Identify which cell holds the provided text, then report its [X, Y] central coordinate. 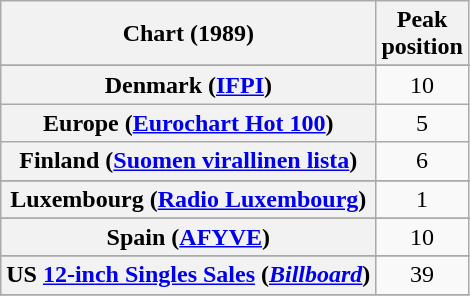
US 12-inch Singles Sales (Billboard) [188, 275]
Peakposition [422, 34]
Finland (Suomen virallinen lista) [188, 161]
Luxembourg (Radio Luxembourg) [188, 199]
6 [422, 161]
Chart (1989) [188, 34]
1 [422, 199]
Denmark (IFPI) [188, 85]
Spain (AFYVE) [188, 237]
Europe (Eurochart Hot 100) [188, 123]
5 [422, 123]
39 [422, 275]
